Pinpoint the cell where the given text exists, returning its [X, Y] midpoint coordinate. 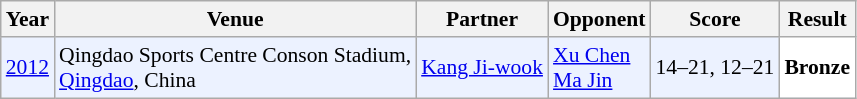
Venue [235, 19]
Partner [482, 19]
Result [817, 19]
Bronze [817, 68]
2012 [28, 68]
Score [716, 19]
Kang Ji-wook [482, 68]
Xu Chen Ma Jin [600, 68]
Qingdao Sports Centre Conson Stadium,Qingdao, China [235, 68]
Opponent [600, 19]
14–21, 12–21 [716, 68]
Year [28, 19]
